Return the [x, y] coordinate for the center point of the cell that contains the specified text.  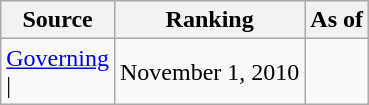
Source [58, 20]
As of [337, 20]
Ranking [209, 20]
Governing| [58, 72]
November 1, 2010 [209, 72]
